Capture the cell that displays the provided text and extract its (x, y) central coordinate. 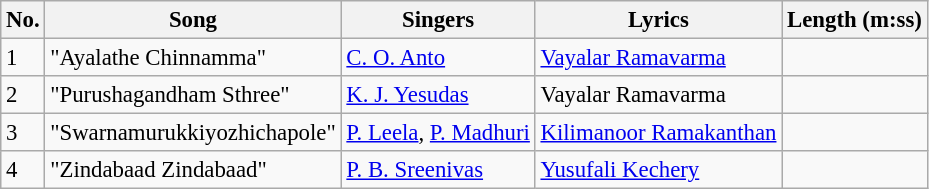
3 (23, 133)
P. Leela, P. Madhuri (438, 133)
C. O. Anto (438, 58)
Singers (438, 20)
No. (23, 20)
"Ayalathe Chinnamma" (193, 58)
"Zindabaad Zindabaad" (193, 170)
Song (193, 20)
P. B. Sreenivas (438, 170)
4 (23, 170)
Length (m:ss) (854, 20)
"Purushagandham Sthree" (193, 95)
Lyrics (658, 20)
2 (23, 95)
"Swarnamurukkiyozhichapole" (193, 133)
Kilimanoor Ramakanthan (658, 133)
Yusufali Kechery (658, 170)
K. J. Yesudas (438, 95)
1 (23, 58)
